For the text-containing cell, return its midpoint in [X, Y] coordinate format. 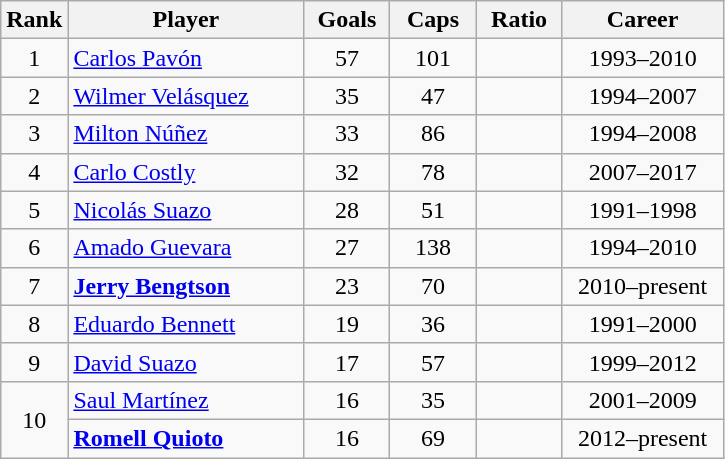
23 [347, 286]
Milton Núñez [186, 134]
7 [34, 286]
47 [433, 96]
1991–2000 [642, 324]
6 [34, 248]
Carlo Costly [186, 172]
1 [34, 58]
33 [347, 134]
36 [433, 324]
4 [34, 172]
Romell Quioto [186, 438]
1994–2010 [642, 248]
9 [34, 362]
19 [347, 324]
Caps [433, 20]
28 [347, 210]
86 [433, 134]
Ratio [519, 20]
Amado Guevara [186, 248]
1993–2010 [642, 58]
27 [347, 248]
8 [34, 324]
78 [433, 172]
Jerry Bengtson [186, 286]
2007–2017 [642, 172]
1994–2008 [642, 134]
69 [433, 438]
Player [186, 20]
51 [433, 210]
10 [34, 419]
70 [433, 286]
17 [347, 362]
2010–present [642, 286]
David Suazo [186, 362]
Goals [347, 20]
101 [433, 58]
Career [642, 20]
Rank [34, 20]
2 [34, 96]
2012–present [642, 438]
5 [34, 210]
Carlos Pavón [186, 58]
2001–2009 [642, 400]
Saul Martínez [186, 400]
3 [34, 134]
32 [347, 172]
138 [433, 248]
1991–1998 [642, 210]
1994–2007 [642, 96]
Eduardo Bennett [186, 324]
Nicolás Suazo [186, 210]
Wilmer Velásquez [186, 96]
1999–2012 [642, 362]
